Detect which cell encompasses the target text, then output its (x, y) center coordinate. 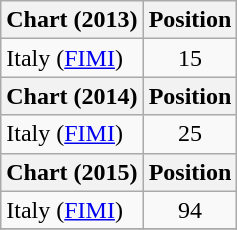
94 (190, 210)
15 (190, 58)
Chart (2014) (72, 96)
Chart (2015) (72, 172)
Chart (2013) (72, 20)
25 (190, 134)
